Pinpoint the cell where the given text exists, returning its (x, y) midpoint coordinate. 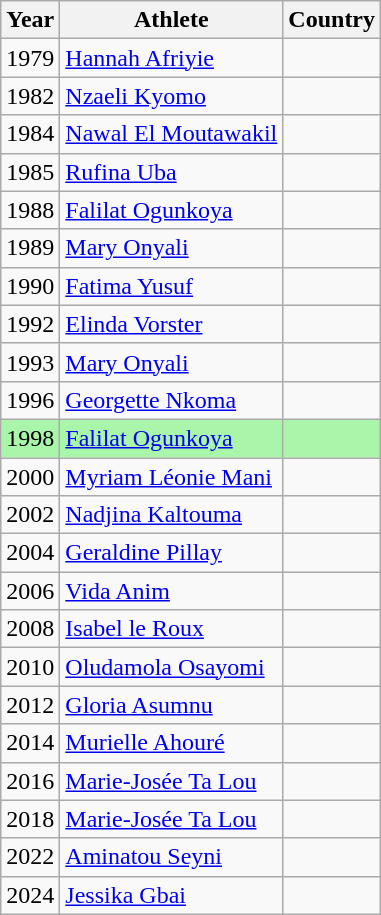
Nawal El Moutawakil (172, 134)
Nadjina Kaltouma (172, 515)
Oludamola Osayomi (172, 667)
Murielle Ahouré (172, 743)
2022 (30, 857)
Myriam Léonie Mani (172, 477)
Gloria Asumnu (172, 705)
2000 (30, 477)
Georgette Nkoma (172, 400)
Nzaeli Kyomo (172, 96)
2018 (30, 819)
Hannah Afriyie (172, 58)
1996 (30, 400)
Elinda Vorster (172, 324)
Country (332, 20)
Aminatou Seyni (172, 857)
Athlete (172, 20)
2004 (30, 553)
Isabel le Roux (172, 629)
1984 (30, 134)
2002 (30, 515)
Rufina Uba (172, 172)
Jessika Gbai (172, 895)
Vida Anim (172, 591)
1993 (30, 362)
2010 (30, 667)
2024 (30, 895)
Fatima Yusuf (172, 286)
1998 (30, 438)
2016 (30, 781)
2014 (30, 743)
2008 (30, 629)
1988 (30, 210)
1992 (30, 324)
1990 (30, 286)
Geraldine Pillay (172, 553)
2006 (30, 591)
1989 (30, 248)
1985 (30, 172)
2012 (30, 705)
1982 (30, 96)
1979 (30, 58)
Year (30, 20)
